Search for the cell housing the specified text and yield its [X, Y] center coordinate. 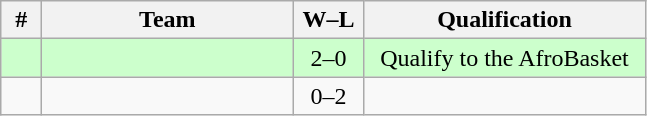
Qualify to the AfroBasket [504, 58]
Team [168, 20]
2–0 [328, 58]
W–L [328, 20]
Qualification [504, 20]
# [22, 20]
0–2 [328, 96]
